Scan for the cell matching the given text and deliver its (X, Y) coordinate at center. 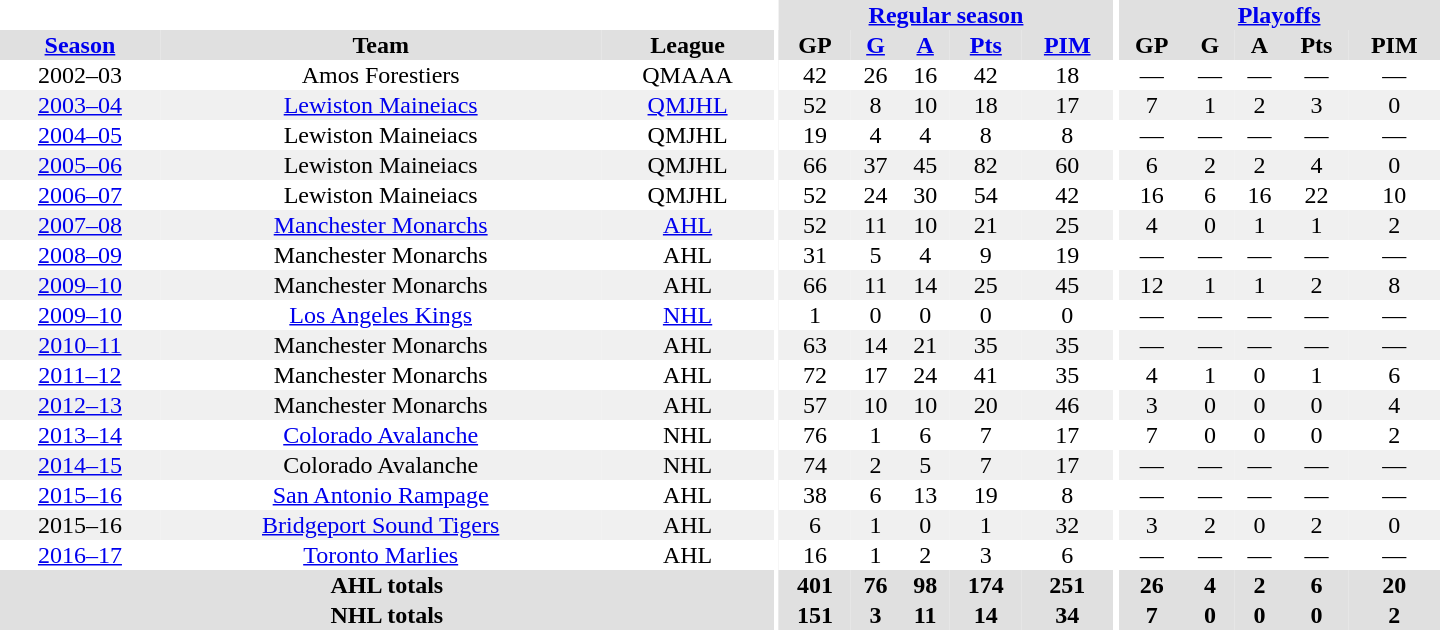
2004–05 (80, 135)
63 (815, 345)
Playoffs (1279, 15)
30 (925, 195)
54 (986, 195)
2010–11 (80, 345)
AHL totals (387, 585)
Season (80, 45)
38 (815, 495)
82 (986, 165)
2007–08 (80, 225)
37 (876, 165)
2012–13 (80, 405)
2014–15 (80, 465)
151 (815, 615)
QMAAA (688, 75)
251 (1068, 585)
74 (815, 465)
57 (815, 405)
2013–14 (80, 435)
60 (1068, 165)
NHL totals (387, 615)
98 (925, 585)
2005–06 (80, 165)
San Antonio Rampage (381, 495)
9 (986, 255)
32 (1068, 525)
Amos Forestiers (381, 75)
Toronto Marlies (381, 555)
2016–17 (80, 555)
League (688, 45)
2011–12 (80, 375)
13 (925, 495)
41 (986, 375)
2002–03 (80, 75)
2008–09 (80, 255)
34 (1068, 615)
22 (1316, 195)
Bridgeport Sound Tigers (381, 525)
31 (815, 255)
46 (1068, 405)
174 (986, 585)
Team (381, 45)
401 (815, 585)
12 (1152, 285)
Regular season (946, 15)
2006–07 (80, 195)
2003–04 (80, 105)
72 (815, 375)
Los Angeles Kings (381, 315)
